Pinpoint the cell where the given text exists, returning its (x, y) midpoint coordinate. 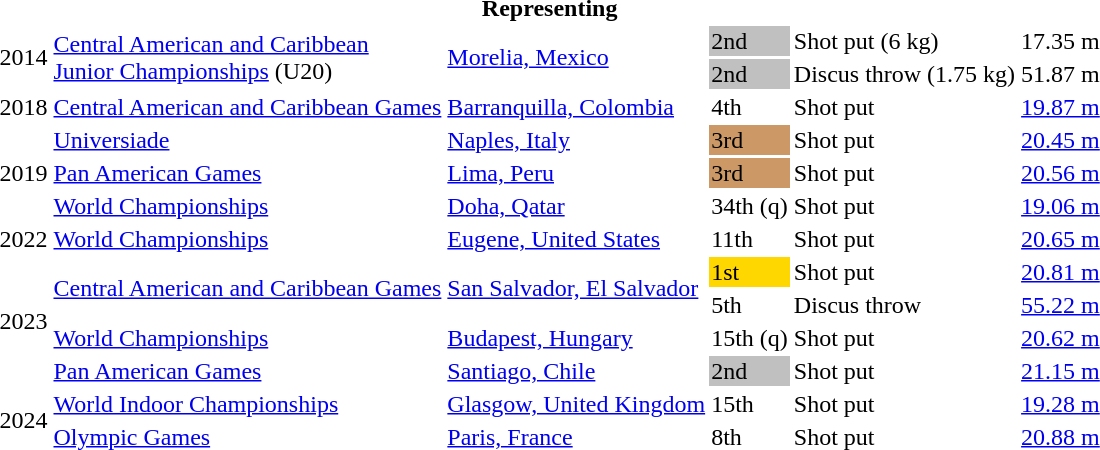
Eugene, United States (576, 239)
Discus throw (904, 305)
11th (750, 239)
Morelia, Mexico (576, 58)
Naples, Italy (576, 140)
Barranquilla, Colombia (576, 107)
1st (750, 272)
Lima, Peru (576, 173)
Glasgow, United Kingdom (576, 404)
4th (750, 107)
Santiago, Chile (576, 371)
San Salvador, El Salvador (576, 288)
34th (q) (750, 206)
Budapest, Hungary (576, 338)
15th (q) (750, 338)
15th (750, 404)
Universiade (248, 140)
Doha, Qatar (576, 206)
Shot put (6 kg) (904, 41)
5th (750, 305)
World Indoor Championships (248, 404)
Discus throw (1.75 kg) (904, 74)
Central American and CaribbeanJunior Championships (U20) (248, 58)
